For the text-containing cell, return its midpoint in (x, y) coordinate format. 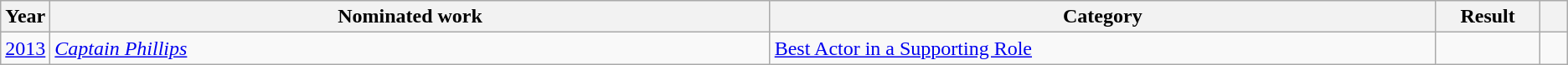
Category (1102, 17)
Nominated work (410, 17)
Year (25, 17)
Best Actor in a Supporting Role (1102, 48)
Captain Phillips (410, 48)
Result (1488, 17)
2013 (25, 48)
